Identify which cell holds the provided text, then report its (X, Y) central coordinate. 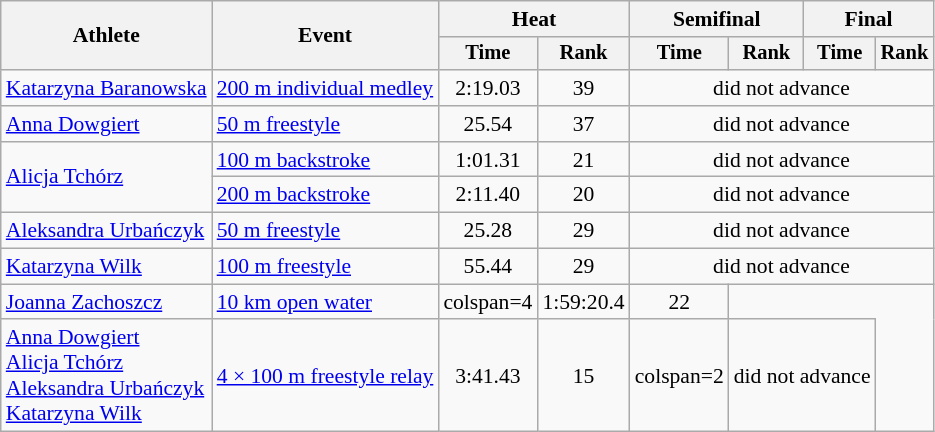
21 (583, 160)
1:01.31 (488, 160)
Heat (534, 19)
20 (583, 195)
Aleksandra Urbańczyk (106, 231)
1:59:20.4 (583, 302)
100 m backstroke (326, 160)
15 (583, 376)
colspan=2 (680, 376)
100 m freestyle (326, 267)
Event (326, 36)
Katarzyna Baranowska (106, 88)
Joanna Zachoszcz (106, 302)
39 (583, 88)
37 (583, 124)
Alicja Tchórz (106, 178)
200 m individual medley (326, 88)
25.54 (488, 124)
55.44 (488, 267)
Semifinal (717, 19)
Anna Dowgiert (106, 124)
10 km open water (326, 302)
200 m backstroke (326, 195)
colspan=4 (488, 302)
4 × 100 m freestyle relay (326, 376)
Athlete (106, 36)
Katarzyna Wilk (106, 267)
Anna DowgiertAlicja TchórzAleksandra UrbańczykKatarzyna Wilk (106, 376)
Final (868, 19)
25.28 (488, 231)
2:11.40 (488, 195)
2:19.03 (488, 88)
22 (680, 302)
3:41.43 (488, 376)
